Locate the cell with the specified text and output its [X, Y] center coordinate. 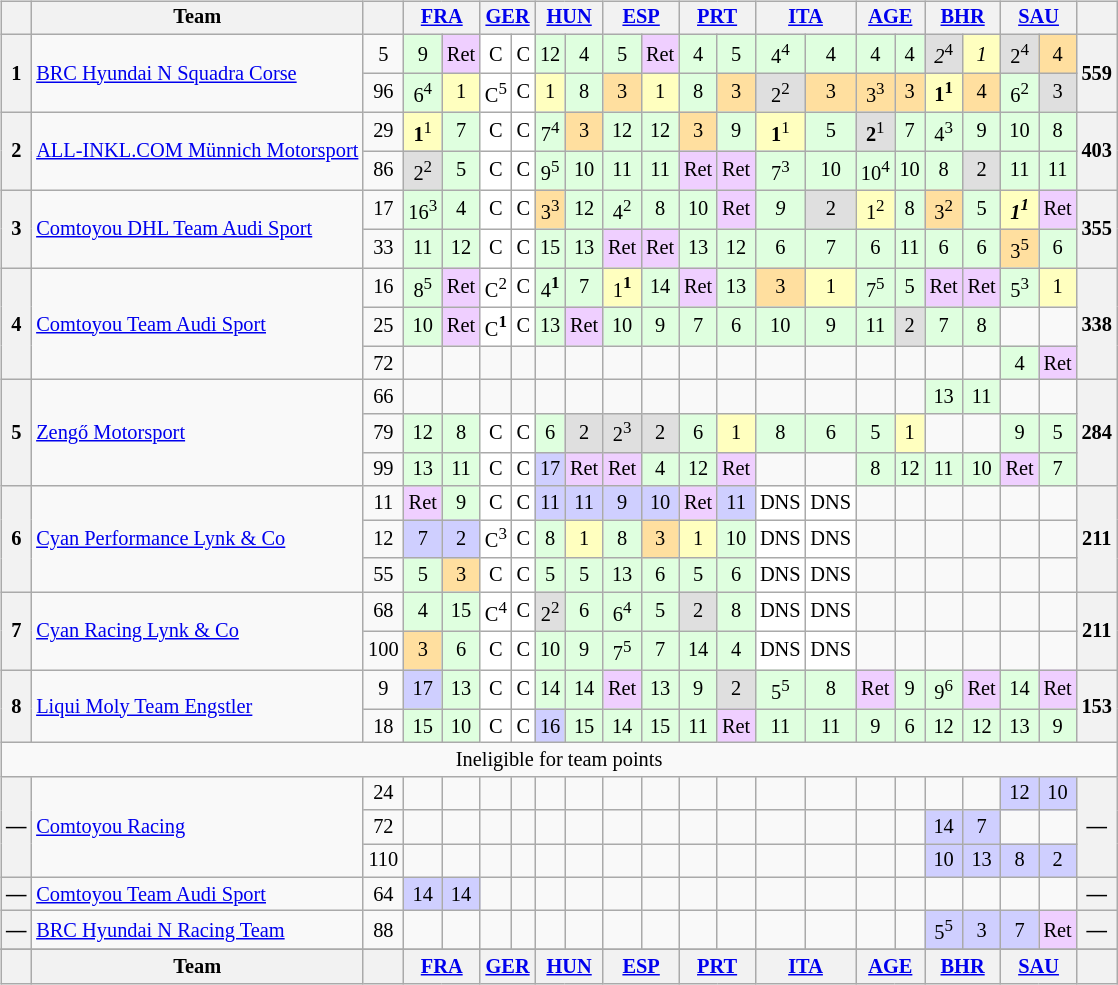
559 [1097, 73]
C3 [496, 540]
79 [383, 432]
C2 [496, 288]
18 [383, 726]
73 [780, 170]
32 [944, 210]
Liqui Moly Team Engstler [197, 706]
ALL-INKL.COM Münnich Motorsport [197, 151]
BRC Hyundai N Racing Team [197, 930]
21 [876, 132]
C5 [496, 92]
Comtoyou DHL Team Audi Sport [197, 229]
66 [383, 397]
68 [383, 612]
Cyan Performance Lynk & Co [197, 539]
29 [383, 132]
88 [383, 930]
53 [1020, 288]
35 [1020, 248]
25 [383, 326]
Zengő Motorsport [197, 433]
42 [622, 210]
62 [1020, 92]
99 [383, 469]
95 [550, 170]
284 [1097, 433]
110 [383, 861]
43 [944, 132]
86 [383, 170]
355 [1097, 229]
Comtoyou Racing [197, 826]
Cyan Racing Lynk & Co [197, 631]
403 [1097, 151]
23 [622, 432]
44 [780, 54]
74 [550, 132]
100 [383, 650]
BRC Hyundai N Squadra Corse [197, 73]
104 [876, 170]
153 [1097, 706]
Ineligible for team points [559, 760]
338 [1097, 324]
163 [422, 210]
C1 [496, 326]
41 [550, 288]
C4 [496, 612]
85 [422, 288]
